Provide the (x, y) coordinate of the cell's center where the given text is located.  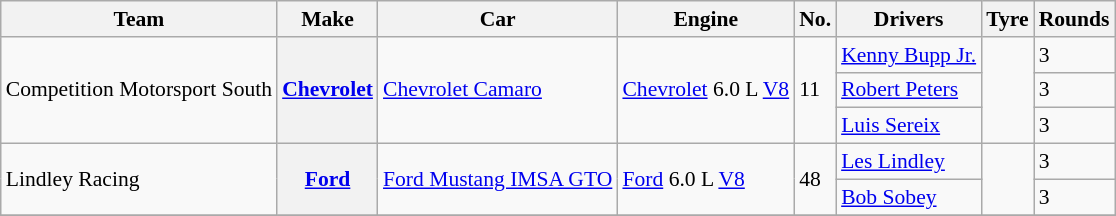
Drivers (908, 19)
Car (498, 19)
Lindley Racing (139, 180)
No. (815, 19)
Team (139, 19)
Kenny Bupp Jr. (908, 55)
Ford 6.0 L V8 (706, 180)
Ford (328, 180)
Chevrolet (328, 90)
Chevrolet Camaro (498, 90)
Bob Sobey (908, 197)
11 (815, 90)
Les Lindley (908, 162)
Engine (706, 19)
Robert Peters (908, 90)
Tyre (1007, 19)
48 (815, 180)
Competition Motorsport South (139, 90)
Chevrolet 6.0 L V8 (706, 90)
Ford Mustang IMSA GTO (498, 180)
Rounds (1074, 19)
Luis Sereix (908, 126)
Make (328, 19)
